Return the (X, Y) coordinate for the center point of the cell that contains the specified text.  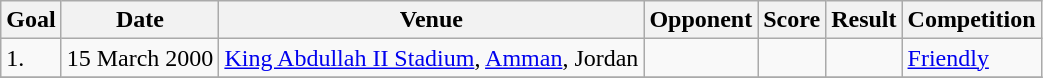
Venue (432, 20)
Date (140, 20)
15 March 2000 (140, 58)
Competition (972, 20)
Opponent (701, 20)
Score (792, 20)
King Abdullah II Stadium, Amman, Jordan (432, 58)
Friendly (972, 58)
Goal (31, 20)
Result (864, 20)
1. (31, 58)
